Return (x, y) of the center of cell containing provided text 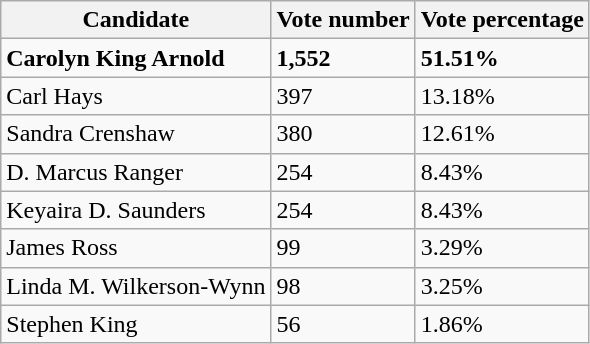
98 (343, 286)
D. Marcus Ranger (136, 172)
Stephen King (136, 324)
Carolyn King Arnold (136, 58)
Keyaira D. Saunders (136, 210)
Candidate (136, 20)
1,552 (343, 58)
Sandra Crenshaw (136, 134)
12.61% (502, 134)
3.25% (502, 286)
99 (343, 248)
13.18% (502, 96)
380 (343, 134)
Vote number (343, 20)
51.51% (502, 58)
397 (343, 96)
James Ross (136, 248)
56 (343, 324)
1.86% (502, 324)
3.29% (502, 248)
Linda M. Wilkerson-Wynn (136, 286)
Vote percentage (502, 20)
Carl Hays (136, 96)
